Pinpoint the cell where the given text exists, returning its (x, y) midpoint coordinate. 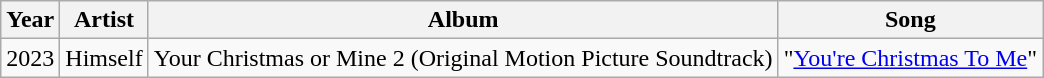
Himself (104, 58)
Album (463, 20)
"You're Christmas To Me" (910, 58)
Year (30, 20)
Your Christmas or Mine 2 (Original Motion Picture Soundtrack) (463, 58)
Artist (104, 20)
2023 (30, 58)
Song (910, 20)
